Locate the cell with the specified text and output its [X, Y] center coordinate. 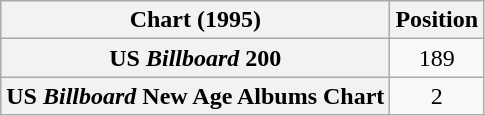
2 [437, 96]
US Billboard 200 [196, 58]
Chart (1995) [196, 20]
Position [437, 20]
US Billboard New Age Albums Chart [196, 96]
189 [437, 58]
